Return the [X, Y] coordinate for the center point of the cell that contains the specified text.  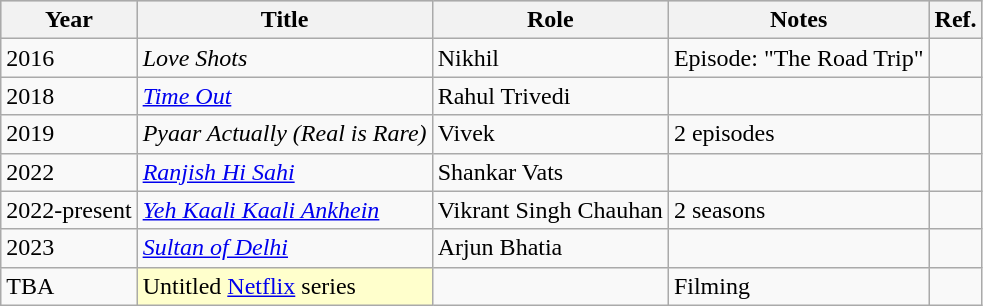
Ref. [956, 20]
Notes [798, 20]
Vivek [550, 134]
Time Out [284, 96]
2 episodes [798, 134]
2018 [69, 96]
2 seasons [798, 210]
Love Shots [284, 58]
Untitled Netflix series [284, 286]
Year [69, 20]
Vikrant Singh Chauhan [550, 210]
Yeh Kaali Kaali Ankhein [284, 210]
Sultan of Delhi [284, 248]
Nikhil [550, 58]
Arjun Bhatia [550, 248]
Pyaar Actually (Real is Rare) [284, 134]
2019 [69, 134]
Filming [798, 286]
2022-present [69, 210]
Rahul Trivedi [550, 96]
Episode: "The Road Trip" [798, 58]
Role [550, 20]
Title [284, 20]
2022 [69, 172]
Shankar Vats [550, 172]
2016 [69, 58]
TBA [69, 286]
2023 [69, 248]
Ranjish Hi Sahi [284, 172]
